Capture the cell that displays the provided text and extract its [x, y] central coordinate. 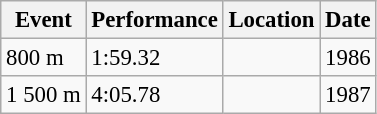
4:05.78 [154, 95]
Performance [154, 20]
Location [272, 20]
1 500 m [44, 95]
1987 [348, 95]
Date [348, 20]
800 m [44, 58]
1:59.32 [154, 58]
1986 [348, 58]
Event [44, 20]
